Return (x, y) of the center of cell containing provided text 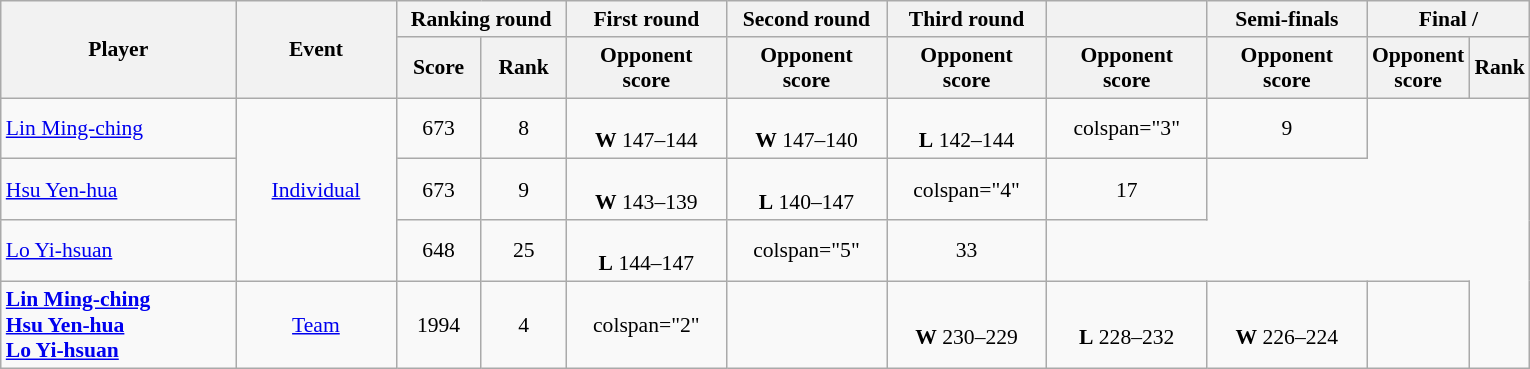
colspan="4" (966, 190)
25 (524, 250)
Score (438, 68)
L 140–147 (806, 190)
Second round (806, 19)
Third round (966, 19)
4 (524, 324)
W 147–144 (646, 128)
First round (646, 19)
Hsu Yen-hua (118, 190)
W 226–224 (1287, 324)
648 (438, 250)
colspan="5" (806, 250)
1994 (438, 324)
L 142–144 (966, 128)
Team (316, 324)
Lo Yi-hsuan (118, 250)
L 228–232 (1127, 324)
8 (524, 128)
33 (966, 250)
Final / (1448, 19)
W 143–139 (646, 190)
17 (1127, 190)
Ranking round (481, 19)
W 230–229 (966, 324)
colspan="2" (646, 324)
colspan="3" (1127, 128)
Individual (316, 190)
Lin Ming-ching (118, 128)
Lin Ming-chingHsu Yen-huaLo Yi-hsuan (118, 324)
Semi-finals (1287, 19)
W 147–140 (806, 128)
Event (316, 50)
L 144–147 (646, 250)
Player (118, 50)
